Return [x, y] of the center of cell containing provided text 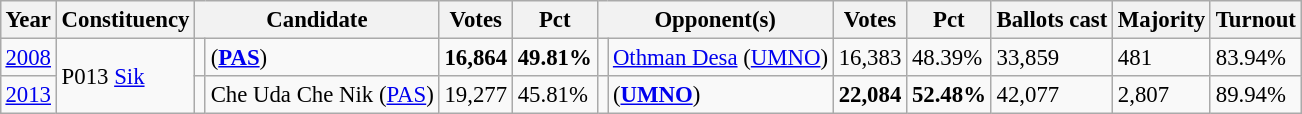
481 [1162, 57]
(UMNO) [721, 95]
Year [28, 20]
33,859 [1052, 57]
48.39% [950, 57]
2013 [28, 95]
2008 [28, 57]
89.94% [1256, 95]
Turnout [1256, 20]
42,077 [1052, 95]
Candidate [317, 20]
16,864 [476, 57]
P013 Sik [125, 76]
2,807 [1162, 95]
Opponent(s) [715, 20]
45.81% [554, 95]
19,277 [476, 95]
Othman Desa (UMNO) [721, 57]
52.48% [950, 95]
Majority [1162, 20]
Che Uda Che Nik (PAS) [322, 95]
Constituency [125, 20]
Ballots cast [1052, 20]
49.81% [554, 57]
22,084 [870, 95]
(PAS) [322, 57]
83.94% [1256, 57]
16,383 [870, 57]
